Scan for the cell matching the given text and deliver its (x, y) coordinate at center. 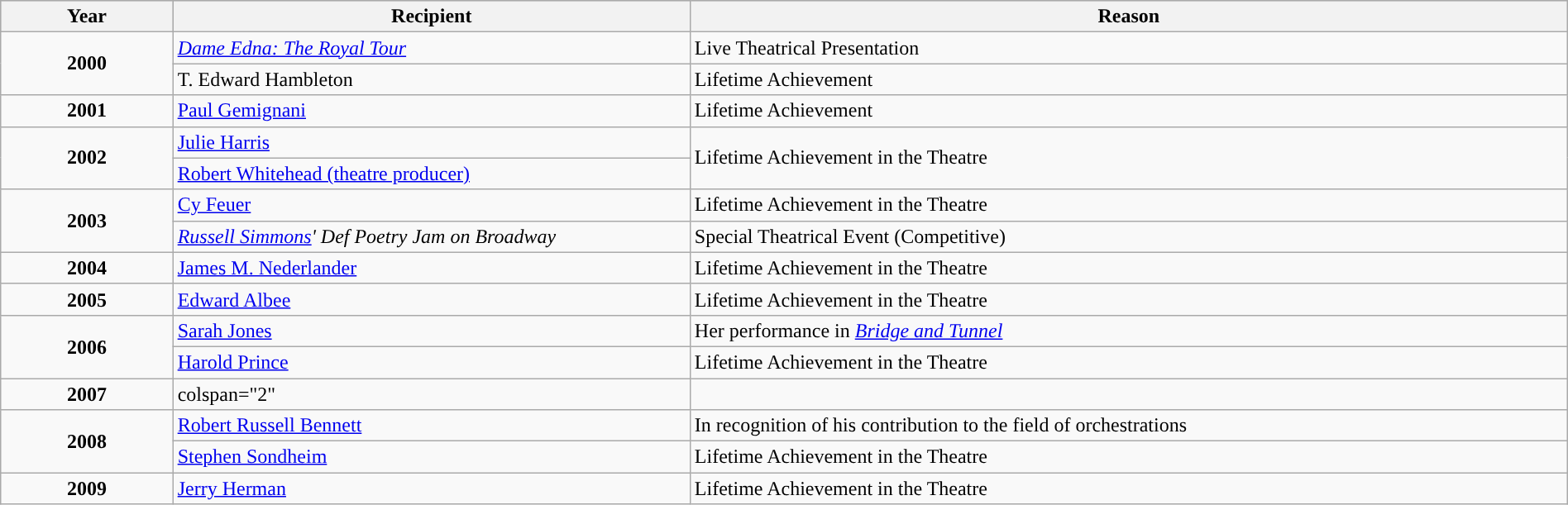
Harold Prince (432, 362)
2002 (87, 158)
2003 (87, 221)
Russell Simmons' Def Poetry Jam on Broadway (432, 236)
Paul Gemignani (432, 111)
Year (87, 17)
Julie Harris (432, 142)
2000 (87, 64)
Robert Russell Bennett (432, 426)
2004 (87, 268)
Robert Whitehead (theatre producer) (432, 174)
2001 (87, 111)
Dame Edna: The Royal Tour (432, 48)
2009 (87, 488)
Recipient (432, 17)
Special Theatrical Event (Competitive) (1128, 236)
colspan="2" (432, 394)
2008 (87, 441)
Reason (1128, 17)
Jerry Herman (432, 488)
Her performance in Bridge and Tunnel (1128, 331)
Stephen Sondheim (432, 457)
Edward Albee (432, 299)
T. Edward Hambleton (432, 79)
2007 (87, 394)
James M. Nederlander (432, 268)
2005 (87, 299)
Live Theatrical Presentation (1128, 48)
In recognition of his contribution to the field of orchestrations (1128, 426)
Sarah Jones (432, 331)
2006 (87, 346)
Cy Feuer (432, 205)
